Return (X, Y) of the center of cell containing provided text 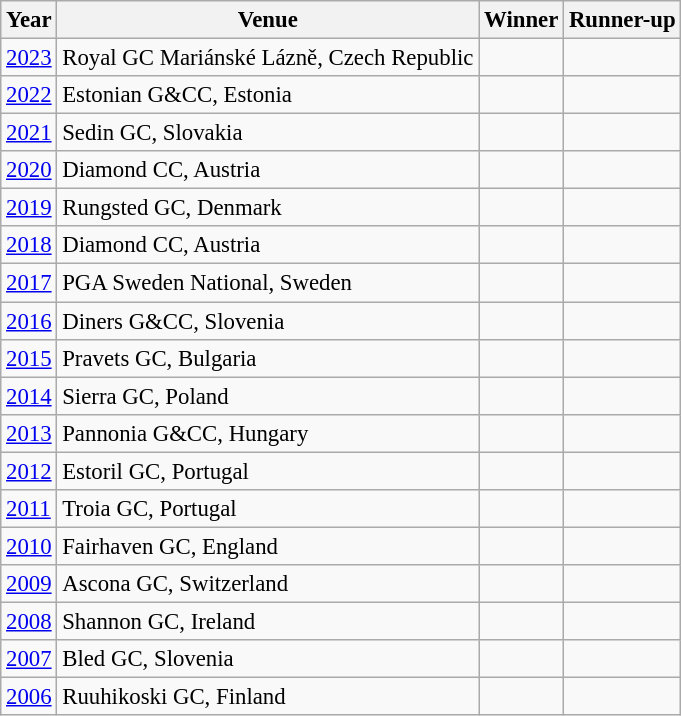
2022 (29, 95)
2013 (29, 433)
2010 (29, 546)
Sedin GC, Slovakia (268, 133)
2021 (29, 133)
Pravets GC, Bulgaria (268, 358)
Troia GC, Portugal (268, 509)
2019 (29, 208)
2016 (29, 321)
Fairhaven GC, England (268, 546)
2014 (29, 396)
Royal GC Mariánské Lázně, Czech Republic (268, 58)
2020 (29, 170)
Rungsted GC, Denmark (268, 208)
Sierra GC, Poland (268, 396)
Ascona GC, Switzerland (268, 584)
2015 (29, 358)
Year (29, 20)
Bled GC, Slovenia (268, 659)
Runner-up (622, 20)
2012 (29, 471)
Winner (522, 20)
Estoril GC, Portugal (268, 471)
2017 (29, 283)
2009 (29, 584)
Pannonia G&CC, Hungary (268, 433)
Estonian G&CC, Estonia (268, 95)
PGA Sweden National, Sweden (268, 283)
2008 (29, 621)
2023 (29, 58)
2006 (29, 697)
2007 (29, 659)
2011 (29, 509)
2018 (29, 245)
Shannon GC, Ireland (268, 621)
Diners G&CC, Slovenia (268, 321)
Venue (268, 20)
Ruuhikoski GC, Finland (268, 697)
